Determine the (x, y) coordinate at the center of the cell enclosing the given text.  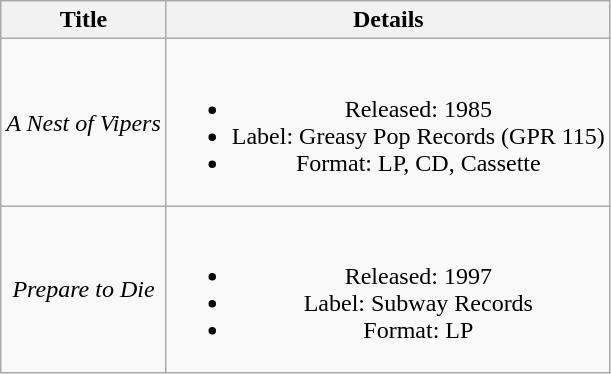
Released: 1985Label: Greasy Pop Records (GPR 115)Format: LP, CD, Cassette (388, 122)
Title (84, 20)
A Nest of Vipers (84, 122)
Prepare to Die (84, 290)
Details (388, 20)
Released: 1997Label: Subway RecordsFormat: LP (388, 290)
